Return the (X, Y) coordinate for the center point of the cell that contains the specified text.  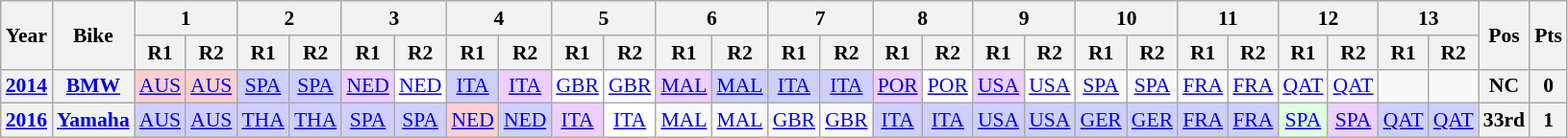
11 (1228, 18)
4 (498, 18)
2016 (27, 121)
2 (288, 18)
Year (27, 34)
0 (1548, 86)
5 (604, 18)
2014 (27, 86)
12 (1328, 18)
33rd (1504, 121)
3 (394, 18)
Pos (1504, 34)
10 (1127, 18)
BMW (93, 86)
6 (711, 18)
8 (923, 18)
13 (1429, 18)
Pts (1548, 34)
Bike (93, 34)
NC (1504, 86)
9 (1025, 18)
7 (821, 18)
Yamaha (93, 121)
